Output the [x, y] coordinate of the center of the cell containing the given text.  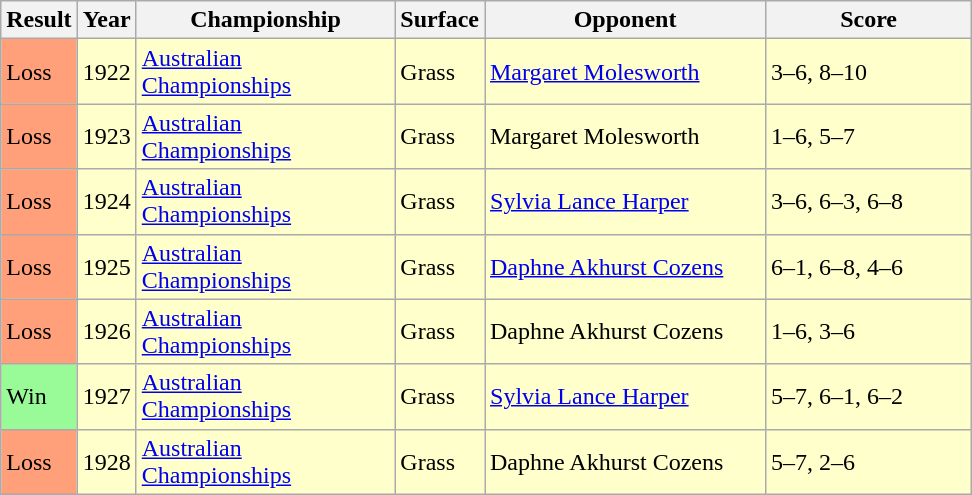
Score [869, 20]
Year [106, 20]
Surface [440, 20]
Championship [266, 20]
6–1, 6–8, 4–6 [869, 266]
3–6, 6–3, 6–8 [869, 202]
Opponent [624, 20]
1–6, 5–7 [869, 136]
1928 [106, 462]
1923 [106, 136]
1926 [106, 332]
1922 [106, 72]
1924 [106, 202]
3–6, 8–10 [869, 72]
Win [39, 396]
1–6, 3–6 [869, 332]
1927 [106, 396]
Result [39, 20]
5–7, 2–6 [869, 462]
5–7, 6–1, 6–2 [869, 396]
1925 [106, 266]
